Scan for the cell matching the given text and deliver its [X, Y] coordinate at center. 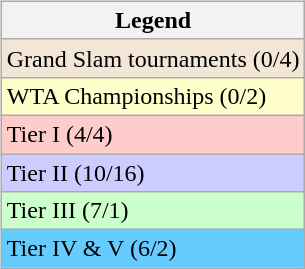
Tier III (7/1) [153, 211]
Legend [153, 20]
Tier I (4/4) [153, 134]
Tier II (10/16) [153, 173]
Tier IV & V (6/2) [153, 249]
Grand Slam tournaments (0/4) [153, 58]
WTA Championships (0/2) [153, 96]
